Identify which cell holds the provided text, then report its (X, Y) central coordinate. 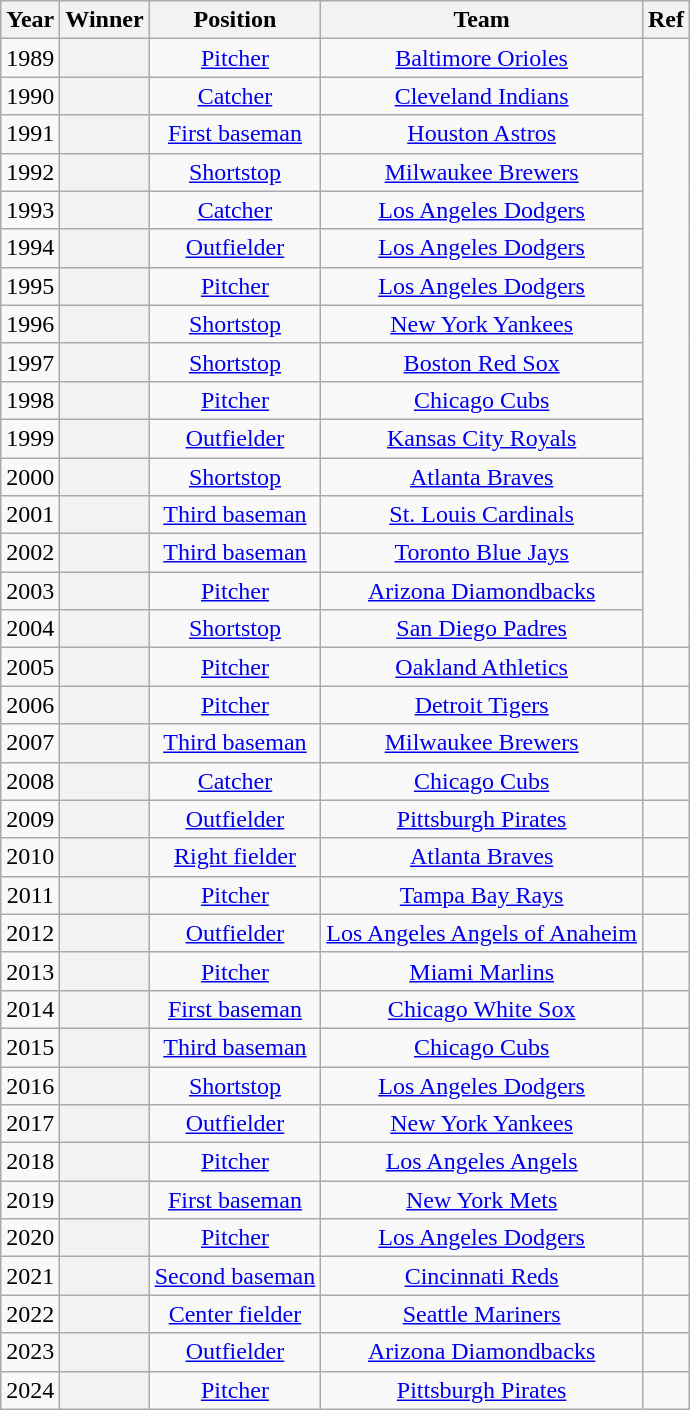
Team (482, 20)
Ref (666, 20)
2024 (30, 1390)
Winner (104, 20)
2005 (30, 667)
1993 (30, 210)
1994 (30, 248)
San Diego Padres (482, 629)
Position (235, 20)
Cleveland Indians (482, 96)
Detroit Tigers (482, 705)
2010 (30, 857)
Tampa Bay Rays (482, 895)
2011 (30, 895)
1998 (30, 400)
1996 (30, 324)
Miami Marlins (482, 971)
2021 (30, 1276)
2002 (30, 553)
Kansas City Royals (482, 438)
2008 (30, 781)
Seattle Mariners (482, 1314)
2018 (30, 1162)
2000 (30, 477)
1997 (30, 362)
2014 (30, 1009)
2009 (30, 819)
2015 (30, 1047)
2007 (30, 743)
2016 (30, 1085)
1989 (30, 58)
2017 (30, 1124)
1990 (30, 96)
Toronto Blue Jays (482, 553)
2020 (30, 1238)
Second baseman (235, 1276)
Year (30, 20)
Los Angeles Angels of Anaheim (482, 933)
Chicago White Sox (482, 1009)
Center fielder (235, 1314)
1995 (30, 286)
2022 (30, 1314)
Houston Astros (482, 134)
1991 (30, 134)
2023 (30, 1352)
New York Mets (482, 1200)
Cincinnati Reds (482, 1276)
2013 (30, 971)
2006 (30, 705)
2004 (30, 629)
Los Angeles Angels (482, 1162)
St. Louis Cardinals (482, 515)
Baltimore Orioles (482, 58)
Oakland Athletics (482, 667)
Boston Red Sox (482, 362)
1999 (30, 438)
Right fielder (235, 857)
1992 (30, 172)
2001 (30, 515)
2003 (30, 591)
2012 (30, 933)
2019 (30, 1200)
